Detect which cell encompasses the target text, then output its (X, Y) center coordinate. 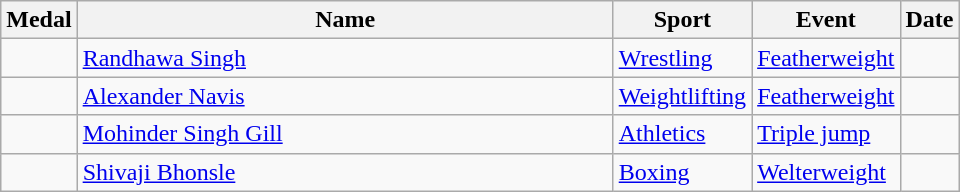
Event (826, 20)
Date (930, 20)
Shivaji Bhonsle (345, 172)
Name (345, 20)
Boxing (682, 172)
Alexander Navis (345, 96)
Randhawa Singh (345, 58)
Welterweight (826, 172)
Triple jump (826, 134)
Weightlifting (682, 96)
Wrestling (682, 58)
Athletics (682, 134)
Mohinder Singh Gill (345, 134)
Medal (39, 20)
Sport (682, 20)
